From the cell containing the given text, extract its center point as (X, Y) coordinate. 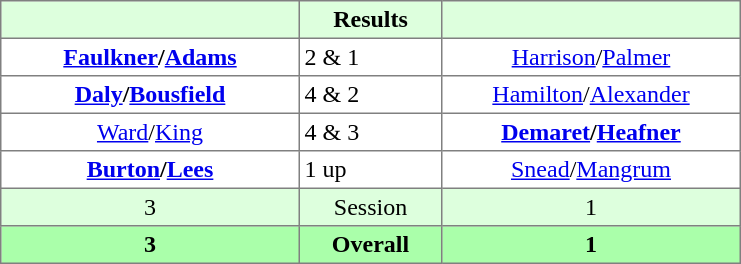
Overall (370, 245)
Harrison/Palmer (591, 57)
Faulkner/Adams (150, 57)
Hamilton/Alexander (591, 95)
1 up (370, 170)
4 & 3 (370, 132)
Burton/Lees (150, 170)
Session (370, 207)
2 & 1 (370, 57)
Demaret/Heafner (591, 132)
Ward/King (150, 132)
Snead/Mangrum (591, 170)
Results (370, 20)
4 & 2 (370, 95)
Daly/Bousfield (150, 95)
